Identify which cell holds the provided text, then report its (x, y) central coordinate. 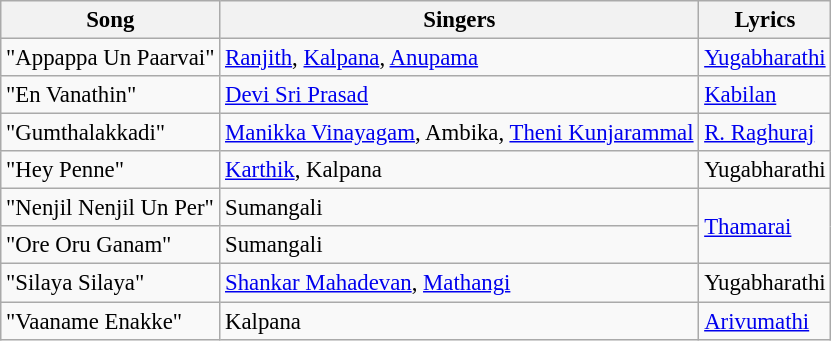
Kabilan (765, 95)
Manikka Vinayagam, Ambika, Theni Kunjarammal (460, 133)
Devi Sri Prasad (460, 95)
Shankar Mahadevan, Mathangi (460, 283)
"Vaaname Enakke" (110, 321)
Song (110, 20)
Singers (460, 20)
Karthik, Kalpana (460, 170)
"En Vanathin" (110, 95)
Ranjith, Kalpana, Anupama (460, 58)
"Appappa Un Paarvai" (110, 58)
Thamarai (765, 226)
"Hey Penne" (110, 170)
"Silaya Silaya" (110, 283)
"Ore Oru Ganam" (110, 245)
"Nenjil Nenjil Un Per" (110, 208)
"Gumthalakkadi" (110, 133)
R. Raghuraj (765, 133)
Arivumathi (765, 321)
Kalpana (460, 321)
Lyrics (765, 20)
